Identify which cell holds the provided text, then report its [x, y] central coordinate. 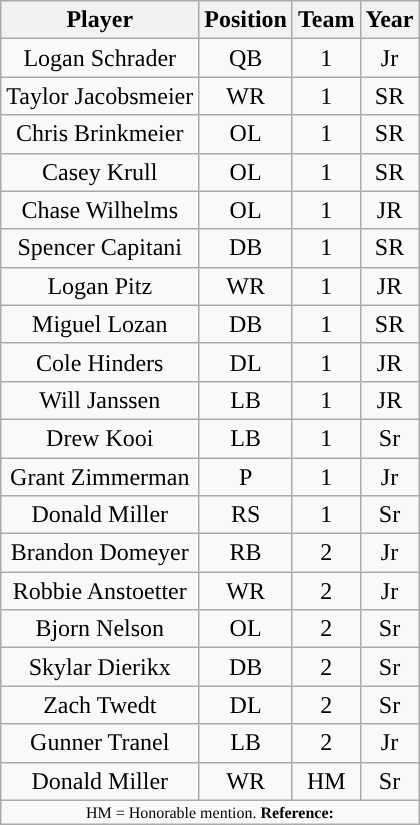
Skylar Dierikx [100, 667]
Casey Krull [100, 172]
Logan Schrader [100, 58]
Miguel Lozan [100, 324]
Chris Brinkmeier [100, 134]
Spencer Capitani [100, 248]
Will Janssen [100, 400]
Player [100, 20]
Logan Pitz [100, 286]
P [246, 477]
Chase Wilhelms [100, 210]
HM = Honorable mention. Reference: [210, 812]
Cole Hinders [100, 362]
QB [246, 58]
Drew Kooi [100, 438]
Year [390, 20]
Position [246, 20]
Taylor Jacobsmeier [100, 96]
Brandon Domeyer [100, 553]
Grant Zimmerman [100, 477]
Zach Twedt [100, 705]
Bjorn Nelson [100, 629]
Gunner Tranel [100, 743]
Robbie Anstoetter [100, 591]
Team [326, 20]
HM [326, 781]
RS [246, 515]
RB [246, 553]
